Identify which cell holds the provided text, then report its (x, y) central coordinate. 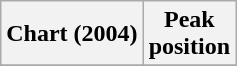
Chart (2004) (72, 34)
Peakposition (189, 34)
